Extract the [X, Y] coordinate from the center of the cell holding the provided text.  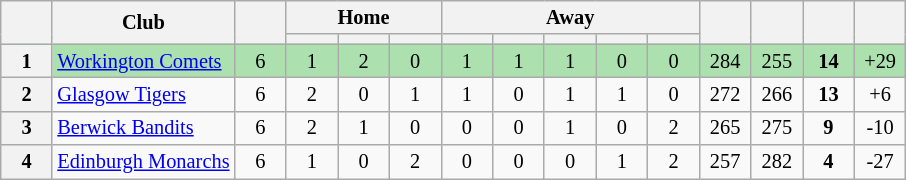
Club [143, 22]
265 [725, 128]
257 [725, 162]
+29 [880, 61]
Home [364, 17]
282 [777, 162]
-10 [880, 128]
284 [725, 61]
3 [27, 128]
255 [777, 61]
Away [570, 17]
13 [829, 94]
Workington Comets [143, 61]
+6 [880, 94]
9 [829, 128]
275 [777, 128]
Glasgow Tigers [143, 94]
14 [829, 61]
-27 [880, 162]
Berwick Bandits [143, 128]
266 [777, 94]
272 [725, 94]
Edinburgh Monarchs [143, 162]
